Return (x, y) of the center of cell containing provided text 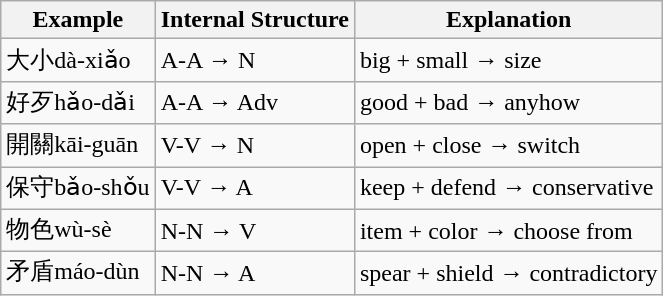
big + small → size (508, 60)
Internal Structure (254, 20)
物色wù-sè (78, 230)
矛盾máo-dùn (78, 274)
Example (78, 20)
A-A → Adv (254, 102)
V-V → N (254, 146)
good + bad → anyhow (508, 102)
item + color → choose from (508, 230)
spear + shield → contradictory (508, 274)
好歹hǎo-dǎi (78, 102)
N-N → V (254, 230)
V-V → A (254, 188)
N-N → A (254, 274)
keep + defend → conservative (508, 188)
open + close → switch (508, 146)
A-A → N (254, 60)
Explanation (508, 20)
保守bǎo-shǒu (78, 188)
開關kāi-guān (78, 146)
大小dà-xiǎo (78, 60)
